Output the [X, Y] coordinate of the center of the cell containing the given text.  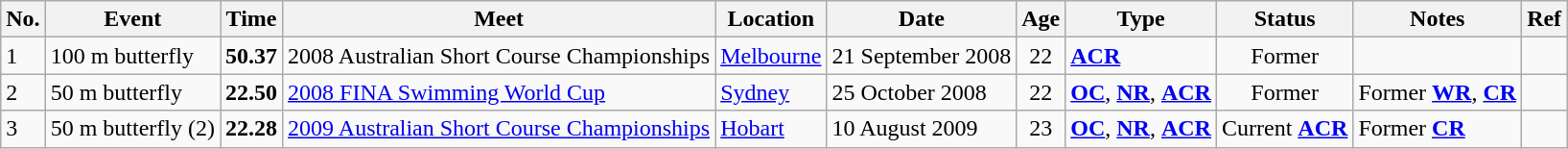
Type [1141, 19]
Former CR [1438, 129]
2008 FINA Swimming World Cup [499, 92]
2008 Australian Short Course Championships [499, 56]
Time [251, 19]
Location [771, 19]
ACR [1141, 56]
2009 Australian Short Course Championships [499, 129]
25 October 2008 [922, 92]
22.28 [251, 129]
3 [23, 129]
Former WR, CR [1438, 92]
21 September 2008 [922, 56]
No. [23, 19]
23 [1041, 129]
50 m butterfly [132, 92]
100 m butterfly [132, 56]
Date [922, 19]
2 [23, 92]
Melbourne [771, 56]
1 [23, 56]
Hobart [771, 129]
Current ACR [1284, 129]
50.37 [251, 56]
Event [132, 19]
10 August 2009 [922, 129]
22.50 [251, 92]
Notes [1438, 19]
Meet [499, 19]
Status [1284, 19]
Ref [1544, 19]
50 m butterfly (2) [132, 129]
Age [1041, 19]
Sydney [771, 92]
